Determine the [x, y] coordinate at the center of the cell enclosing the given text.  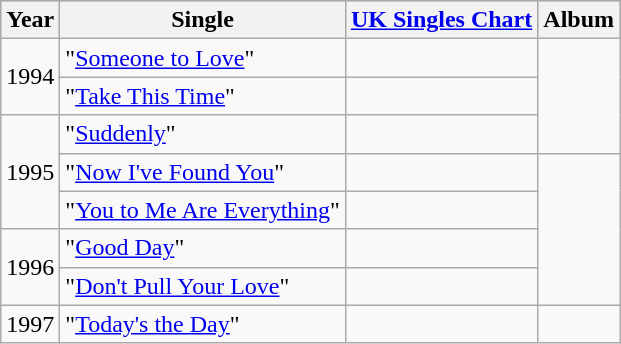
"You to Me Are Everything" [203, 210]
Album [579, 20]
1997 [30, 324]
"Take This Time" [203, 96]
"Now I've Found You" [203, 172]
1996 [30, 267]
1995 [30, 172]
Single [203, 20]
"Suddenly" [203, 134]
"Good Day" [203, 248]
"Today's the Day" [203, 324]
Year [30, 20]
UK Singles Chart [441, 20]
1994 [30, 77]
"Someone to Love" [203, 58]
"Don't Pull Your Love" [203, 286]
